Identify which cell holds the provided text, then report its [x, y] central coordinate. 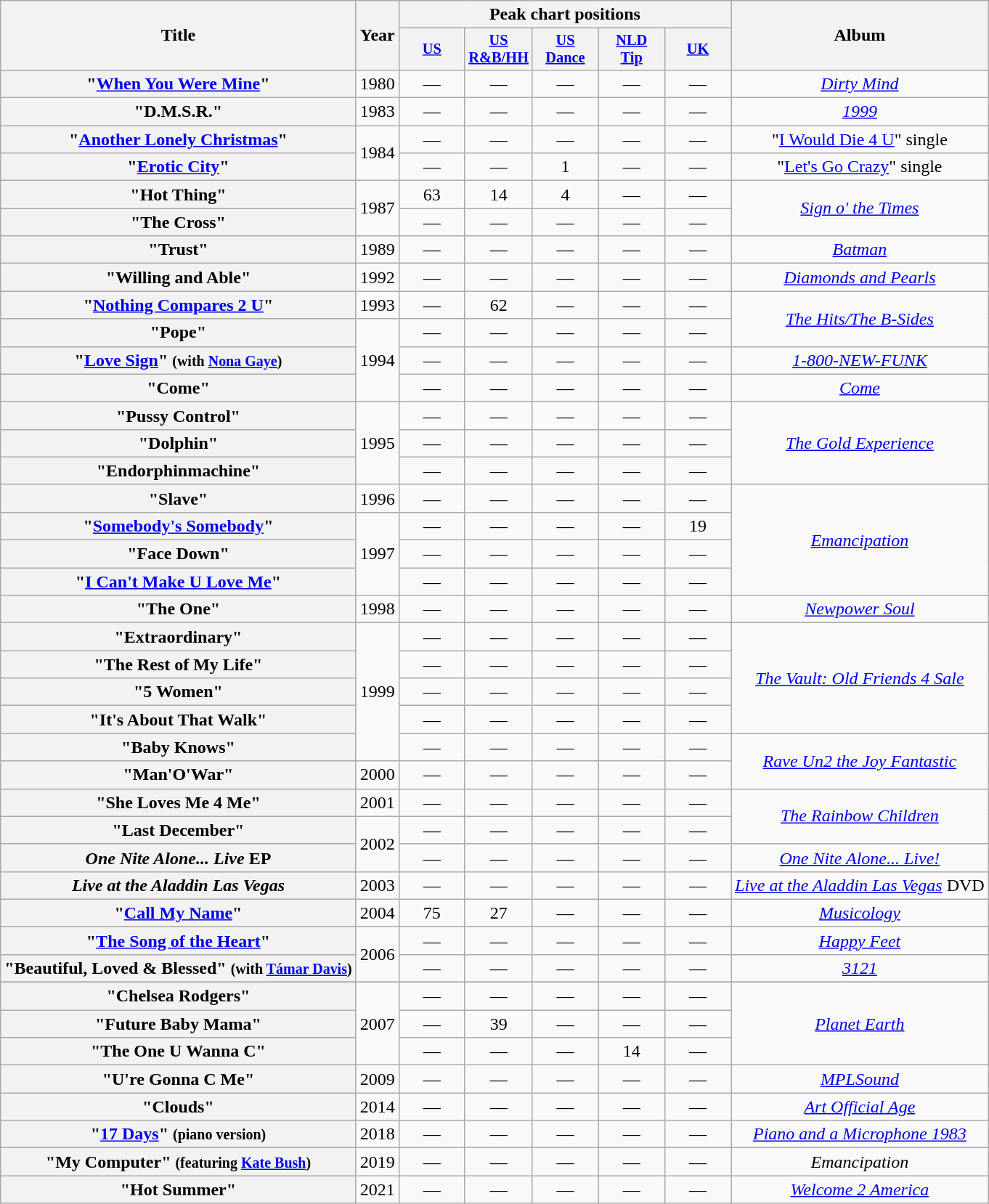
"The One U Wanna C" [179, 1052]
US [431, 49]
3121 [860, 968]
The Hits/The B-Sides [860, 319]
"The One" [179, 609]
"Hot Thing" [179, 195]
Come [860, 388]
"Erotic City" [179, 167]
"Slave" [179, 498]
"Face Down" [179, 554]
Welcome 2 America [860, 1189]
"Come" [179, 388]
39 [498, 1024]
2001 [378, 802]
"Endorphinmachine" [179, 471]
1996 [378, 498]
1987 [378, 208]
"Clouds" [179, 1107]
The Rainbow Children [860, 816]
62 [498, 305]
"Let's Go Crazy" single [860, 167]
The Gold Experience [860, 443]
"The Rest of My Life" [179, 664]
Piano and a Microphone 1983 [860, 1134]
"Last December" [179, 830]
27 [498, 913]
1980 [378, 84]
"Somebody's Somebody" [179, 526]
MPLSound [860, 1079]
Planet Earth [860, 1024]
1983 [378, 112]
1993 [378, 305]
UK [697, 49]
2021 [378, 1189]
2004 [378, 913]
One Nite Alone... Live EP [179, 858]
2002 [378, 844]
"I Can't Make U Love Me" [179, 582]
Rave Un2 the Joy Fantastic [860, 761]
One Nite Alone... Live! [860, 858]
Happy Feet [860, 940]
"It's About That Walk" [179, 720]
Batman [860, 250]
63 [431, 195]
"Nothing Compares 2 U" [179, 305]
"Beautiful, Loved & Blessed" (with Támar Davis) [179, 968]
1997 [378, 553]
"Hot Summer" [179, 1189]
"Baby Knows" [179, 747]
"5 Women" [179, 692]
"She Loves Me 4 Me" [179, 802]
"Trust" [179, 250]
"Call My Name" [179, 913]
2014 [378, 1107]
USDance [565, 49]
"U're Gonna C Me" [179, 1079]
"The Cross" [179, 222]
1 [565, 167]
2006 [378, 954]
4 [565, 195]
"Another Lonely Christmas" [179, 139]
"D.M.S.R." [179, 112]
"Willing and Able" [179, 277]
"Chelsea Rodgers" [179, 996]
"Pope" [179, 333]
"My Computer" (featuring Kate Bush) [179, 1162]
Album [860, 36]
2018 [378, 1134]
"When You Were Mine" [179, 84]
"Love Sign" (with Nona Gaye) [179, 360]
Peak chart positions [565, 15]
2019 [378, 1162]
"The Song of the Heart" [179, 940]
"Dolphin" [179, 443]
2003 [378, 885]
1998 [378, 609]
Newpower Soul [860, 609]
"Man'O'War" [179, 775]
Art Official Age [860, 1107]
19 [697, 526]
"Future Baby Mama" [179, 1024]
The Vault: Old Friends 4 Sale [860, 678]
Sign o' the Times [860, 208]
NLDTip [632, 49]
Musicology [860, 913]
1989 [378, 250]
Live at the Aladdin Las Vegas [179, 885]
Title [179, 36]
2007 [378, 1024]
1984 [378, 153]
1994 [378, 360]
Dirty Mind [860, 84]
USR&B/HH [498, 49]
1992 [378, 277]
Live at the Aladdin Las Vegas DVD [860, 885]
1995 [378, 443]
"Pussy Control" [179, 415]
2000 [378, 775]
"I Would Die 4 U" single [860, 139]
"17 Days" (piano version) [179, 1134]
2009 [378, 1079]
Diamonds and Pearls [860, 277]
"Extraordinary" [179, 637]
75 [431, 913]
1-800-NEW-FUNK [860, 360]
Year [378, 36]
